Return the [X, Y] coordinate for the center point of the cell that contains the specified text.  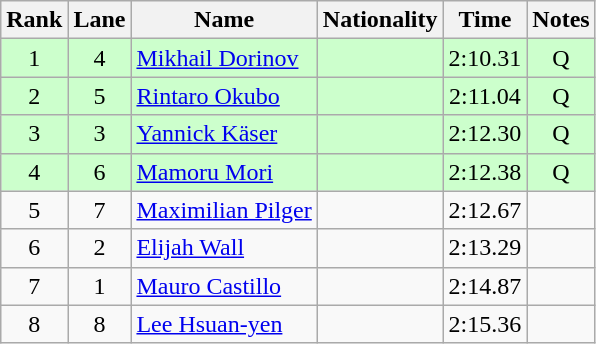
Yannick Käser [224, 134]
Lee Hsuan-yen [224, 324]
Notes [561, 20]
Maximilian Pilger [224, 210]
2:14.87 [485, 286]
2:13.29 [485, 248]
2:11.04 [485, 96]
Rintaro Okubo [224, 96]
Rank [34, 20]
2:12.38 [485, 172]
2:15.36 [485, 324]
Mauro Castillo [224, 286]
2:12.30 [485, 134]
Mamoru Mori [224, 172]
Elijah Wall [224, 248]
2:12.67 [485, 210]
Time [485, 20]
Nationality [380, 20]
Name [224, 20]
Lane [100, 20]
Mikhail Dorinov [224, 58]
2:10.31 [485, 58]
